Identify which cell holds the provided text, then report its [x, y] central coordinate. 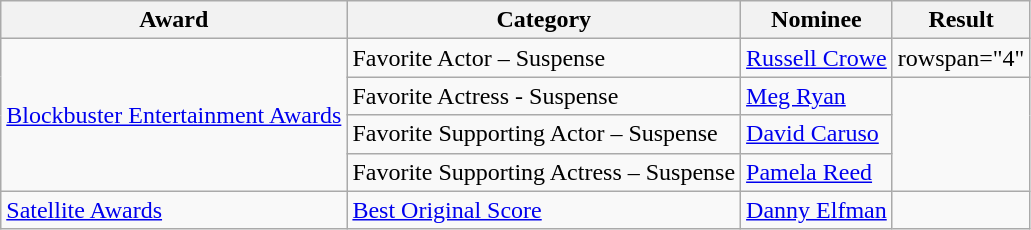
Favorite Supporting Actor – Suspense [544, 134]
Russell Crowe [817, 58]
Nominee [817, 20]
Favorite Actress - Suspense [544, 96]
Blockbuster Entertainment Awards [174, 115]
Pamela Reed [817, 172]
Category [544, 20]
Result [961, 20]
Best Original Score [544, 210]
Satellite Awards [174, 210]
Award [174, 20]
Favorite Actor – Suspense [544, 58]
rowspan="4" [961, 58]
Favorite Supporting Actress – Suspense [544, 172]
David Caruso [817, 134]
Danny Elfman [817, 210]
Meg Ryan [817, 96]
